Search for the cell housing the specified text and yield its (x, y) center coordinate. 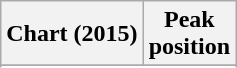
Peakposition (189, 34)
Chart (2015) (72, 34)
